Determine the (x, y) coordinate at the center of the cell enclosing the given text.  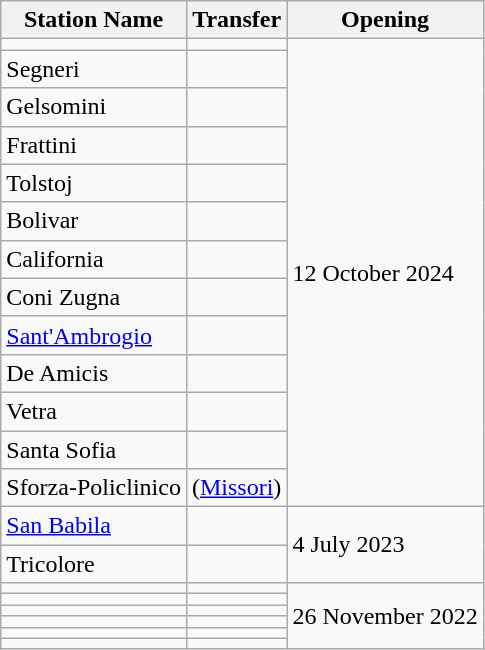
Sforza-Policlinico (94, 488)
Frattini (94, 145)
Opening (385, 20)
Tricolore (94, 564)
Station Name (94, 20)
12 October 2024 (385, 273)
Tolstoj (94, 183)
4 July 2023 (385, 545)
San Babila (94, 526)
Coni Zugna (94, 297)
(Missori) (236, 488)
Vetra (94, 411)
California (94, 259)
Sant'Ambrogio (94, 335)
Bolivar (94, 221)
De Amicis (94, 373)
Transfer (236, 20)
26 November 2022 (385, 616)
Segneri (94, 69)
Gelsomini (94, 107)
Santa Sofia (94, 449)
